Pinpoint the cell where the given text exists, returning its (X, Y) midpoint coordinate. 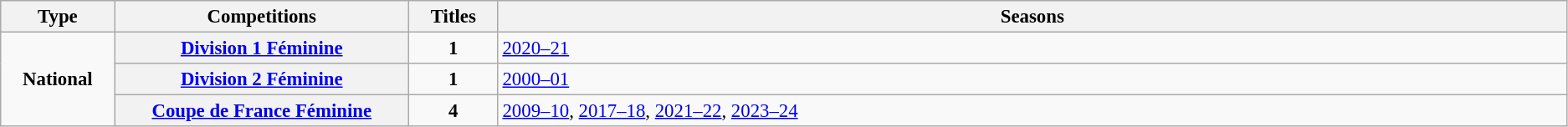
Division 2 Féminine (261, 79)
2020–21 (1033, 48)
National (58, 80)
Coupe de France Féminine (261, 111)
Competitions (261, 17)
Type (58, 17)
Titles (453, 17)
4 (453, 111)
2009–10, 2017–18, 2021–22, 2023–24 (1033, 111)
2000–01 (1033, 79)
Seasons (1033, 17)
Division 1 Féminine (261, 48)
